Scan for the cell matching the given text and deliver its (x, y) coordinate at center. 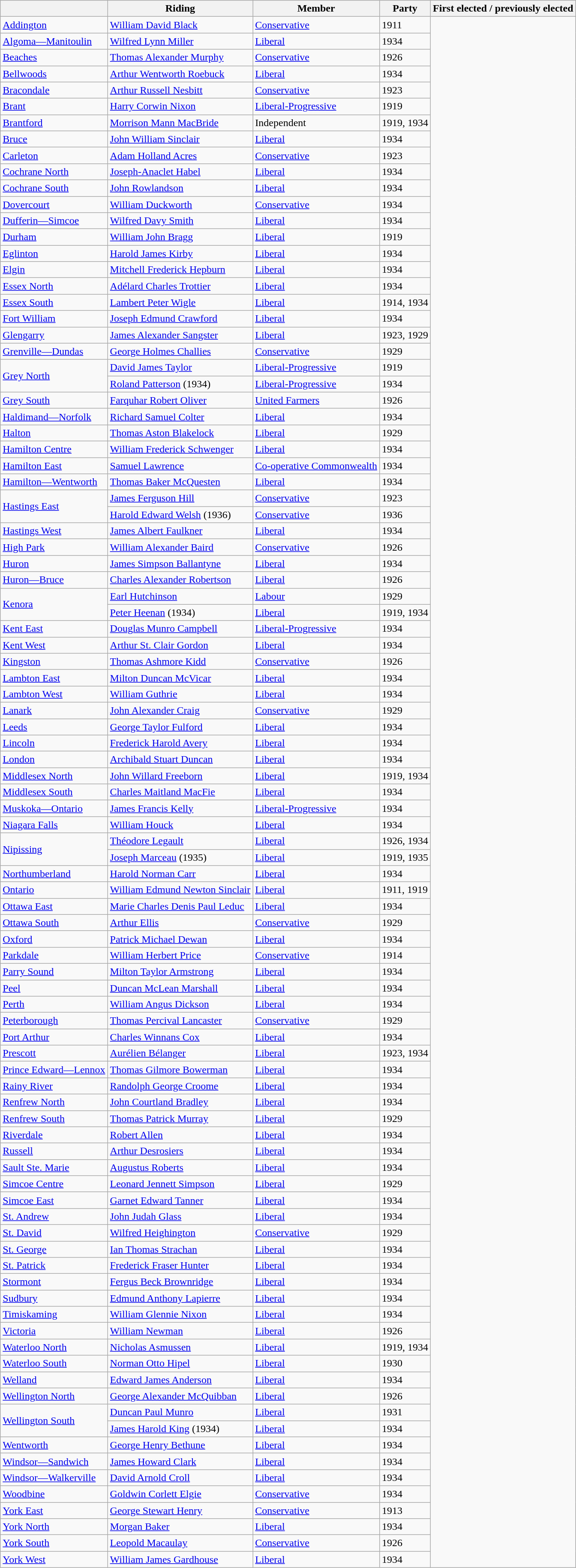
1926, 1934 (405, 841)
Hamilton East (54, 465)
Muskoka—Ontario (54, 808)
George Taylor Fulford (180, 727)
Bellwoods (54, 74)
Marie Charles Denis Paul Leduc (180, 906)
William Herbert Price (180, 955)
Harold Edward Welsh (1936) (180, 515)
William Houck (180, 825)
Leopold Macaulay (180, 1543)
Wilfred Lynn Miller (180, 41)
Fort William (54, 319)
Beaches (54, 57)
Robert Allen (180, 1135)
Essex South (54, 302)
Grenville—Dundas (54, 351)
John Courtland Bradley (180, 1102)
Hastings West (54, 531)
Duncan McLean Marshall (180, 988)
Mitchell Frederick Hepburn (180, 270)
Prince Edward—Lennox (54, 1070)
Kent East (54, 629)
William Newman (180, 1331)
Morgan Baker (180, 1527)
Charles Winnans Cox (180, 1037)
Prescott (54, 1053)
Huron—Bruce (54, 580)
Middlesex South (54, 792)
Riding (180, 9)
1914 (405, 955)
Waterloo North (54, 1347)
William Guthrie (180, 694)
Parry Sound (54, 971)
William Alexander Baird (180, 547)
Dovercourt (54, 205)
1930 (405, 1363)
St. Andrew (54, 1216)
Waterloo South (54, 1363)
Algoma—Manitoulin (54, 41)
Earl Hutchinson (180, 596)
Duncan Paul Munro (180, 1412)
Wilfred Heighington (180, 1233)
Bruce (54, 139)
John William Sinclair (180, 139)
Goldwin Corlett Elgie (180, 1494)
Sudbury (54, 1298)
Thomas Aston Blakelock (180, 433)
Arthur Wentworth Roebuck (180, 74)
James Simpson Ballantyne (180, 564)
Ottawa East (54, 906)
Charles Maitland MacFie (180, 792)
London (54, 760)
Simcoe Centre (54, 1184)
Carleton (54, 155)
Cochrane South (54, 188)
1911 (405, 25)
Glengarry (54, 335)
Nipissing (54, 849)
Garnet Edward Tanner (180, 1200)
James Ferguson Hill (180, 498)
Ontario (54, 890)
Archibald Stuart Duncan (180, 760)
York North (54, 1527)
Samuel Lawrence (180, 465)
Harold James Kirby (180, 253)
George Alexander McQuibban (180, 1396)
High Park (54, 547)
George Stewart Henry (180, 1510)
Wellington North (54, 1396)
Rainy River (54, 1086)
Ian Thomas Strachan (180, 1249)
1911, 1919 (405, 890)
Niagara Falls (54, 825)
Nicholas Asmussen (180, 1347)
Randolph George Croome (180, 1086)
Milton Duncan McVicar (180, 678)
Thomas Alexander Murphy (180, 57)
Brant (54, 106)
Arthur Ellis (180, 923)
Leeds (54, 727)
Harry Corwin Nixon (180, 106)
Perth (54, 1004)
Elgin (54, 270)
Renfrew North (54, 1102)
Durham (54, 237)
Peter Heenan (1934) (180, 612)
William Frederick Schwenger (180, 449)
Dufferin—Simcoe (54, 221)
Ottawa South (54, 923)
Kent West (54, 645)
Windsor—Walkerville (54, 1478)
Edmund Anthony Lapierre (180, 1298)
Woodbine (54, 1494)
Wellington South (54, 1420)
James Harold King (1934) (180, 1429)
Joseph Marceau (1935) (180, 857)
Thomas Gilmore Bowerman (180, 1070)
Hamilton Centre (54, 449)
Hamilton—Wentworth (54, 482)
Brantford (54, 123)
Théodore Legault (180, 841)
Riverdale (54, 1135)
James Howard Clark (180, 1461)
Edward James Anderson (180, 1380)
Wentworth (54, 1445)
Charles Alexander Robertson (180, 580)
1923, 1929 (405, 335)
Grey North (54, 376)
James Albert Faulkner (180, 531)
First elected / previously elected (503, 9)
William John Bragg (180, 237)
Addington (54, 25)
Milton Taylor Armstrong (180, 971)
Kingston (54, 661)
Co-operative Commonwealth (316, 465)
Thomas Percival Lancaster (180, 1021)
Independent (316, 123)
George Holmes Challies (180, 351)
Arthur St. Clair Gordon (180, 645)
Farquhar Robert Oliver (180, 400)
1936 (405, 515)
York West (54, 1559)
Bracondale (54, 90)
Renfrew South (54, 1119)
Welland (54, 1380)
Thomas Patrick Murray (180, 1119)
Morrison Mann MacBride (180, 123)
Russell (54, 1151)
Windsor—Sandwich (54, 1461)
York South (54, 1543)
Stormont (54, 1282)
Port Arthur (54, 1037)
Northumberland (54, 874)
Labour (316, 596)
1913 (405, 1510)
Oxford (54, 939)
Kenora (54, 604)
Joseph Edmund Crawford (180, 319)
Lambton East (54, 678)
William Edmund Newton Sinclair (180, 890)
Eglinton (54, 253)
Grey South (54, 400)
Cochrane North (54, 172)
Wilfred Davy Smith (180, 221)
Middlesex North (54, 776)
Party (405, 9)
Parkdale (54, 955)
Sault Ste. Marie (54, 1167)
Simcoe East (54, 1200)
St. George (54, 1249)
John Judah Glass (180, 1216)
Joseph-Anaclet Habel (180, 172)
Frederick Harold Avery (180, 743)
Adélard Charles Trottier (180, 286)
Arthur Desrosiers (180, 1151)
Augustus Roberts (180, 1167)
Lambton West (54, 694)
Norman Otto Hipel (180, 1363)
Arthur Russell Nesbitt (180, 90)
1923, 1934 (405, 1053)
William Glennie Nixon (180, 1315)
Peterborough (54, 1021)
Timiskaming (54, 1315)
John Willard Freeborn (180, 776)
Huron (54, 564)
David James Taylor (180, 368)
John Rowlandson (180, 188)
William James Gardhouse (180, 1559)
Harold Norman Carr (180, 874)
Member (316, 9)
1931 (405, 1412)
James Alexander Sangster (180, 335)
Frederick Fraser Hunter (180, 1266)
Essex North (54, 286)
1919, 1935 (405, 857)
Lanark (54, 710)
James Francis Kelly (180, 808)
St. Patrick (54, 1266)
Aurélien Bélanger (180, 1053)
David Arnold Croll (180, 1478)
William Duckworth (180, 205)
Lambert Peter Wigle (180, 302)
George Henry Bethune (180, 1445)
Hastings East (54, 507)
St. David (54, 1233)
Peel (54, 988)
York East (54, 1510)
John Alexander Craig (180, 710)
Adam Holland Acres (180, 155)
William David Black (180, 25)
William Angus Dickson (180, 1004)
Fergus Beck Brownridge (180, 1282)
Haldimand—Norfolk (54, 416)
Richard Samuel Colter (180, 416)
United Farmers (316, 400)
Leonard Jennett Simpson (180, 1184)
1914, 1934 (405, 302)
Thomas Ashmore Kidd (180, 661)
Roland Patterson (1934) (180, 384)
Douglas Munro Campbell (180, 629)
Victoria (54, 1331)
Patrick Michael Dewan (180, 939)
Thomas Baker McQuesten (180, 482)
Halton (54, 433)
Lincoln (54, 743)
